Find where the given text appears and provide that cell's center as [X, Y] coordinate. 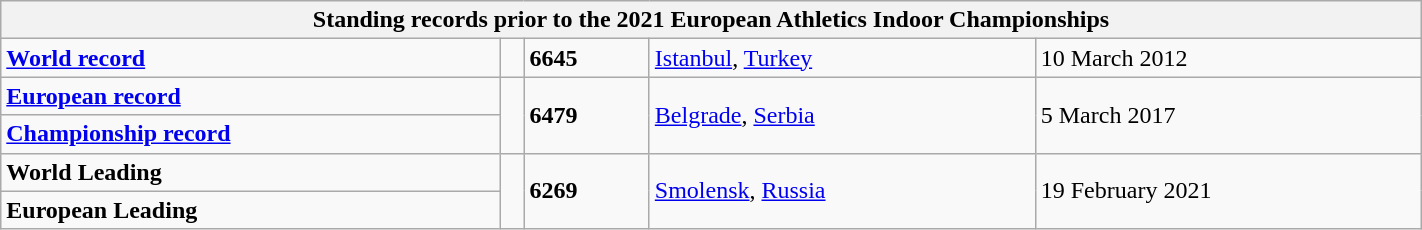
World Leading [251, 172]
19 February 2021 [1228, 191]
5 March 2017 [1228, 115]
Istanbul, Turkey [842, 58]
Championship record [251, 134]
6645 [586, 58]
6479 [586, 115]
Standing records prior to the 2021 European Athletics Indoor Championships [711, 20]
World record [251, 58]
Smolensk, Russia [842, 191]
Belgrade, Serbia [842, 115]
10 March 2012 [1228, 58]
6269 [586, 191]
European Leading [251, 210]
European record [251, 96]
